Locate the cell with the specified text and output its [x, y] center coordinate. 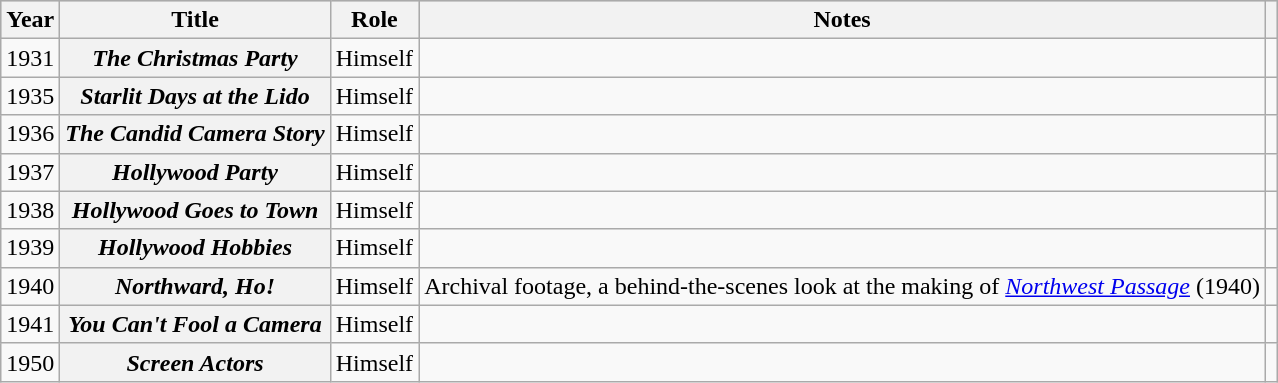
1937 [30, 172]
The Candid Camera Story [195, 134]
Hollywood Goes to Town [195, 210]
You Can't Fool a Camera [195, 324]
Hollywood Hobbies [195, 248]
Notes [842, 20]
Title [195, 20]
Screen Actors [195, 362]
1936 [30, 134]
1941 [30, 324]
1940 [30, 286]
1939 [30, 248]
1931 [30, 58]
The Christmas Party [195, 58]
1950 [30, 362]
Role [374, 20]
1935 [30, 96]
Archival footage, a behind-the-scenes look at the making of Northwest Passage (1940) [842, 286]
Starlit Days at the Lido [195, 96]
Year [30, 20]
Hollywood Party [195, 172]
Northward, Ho! [195, 286]
1938 [30, 210]
